From the cell containing the given text, extract its center point as [x, y] coordinate. 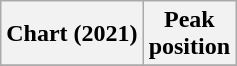
Chart (2021) [72, 34]
Peakposition [189, 34]
